Scan for the cell matching the given text and deliver its (X, Y) coordinate at center. 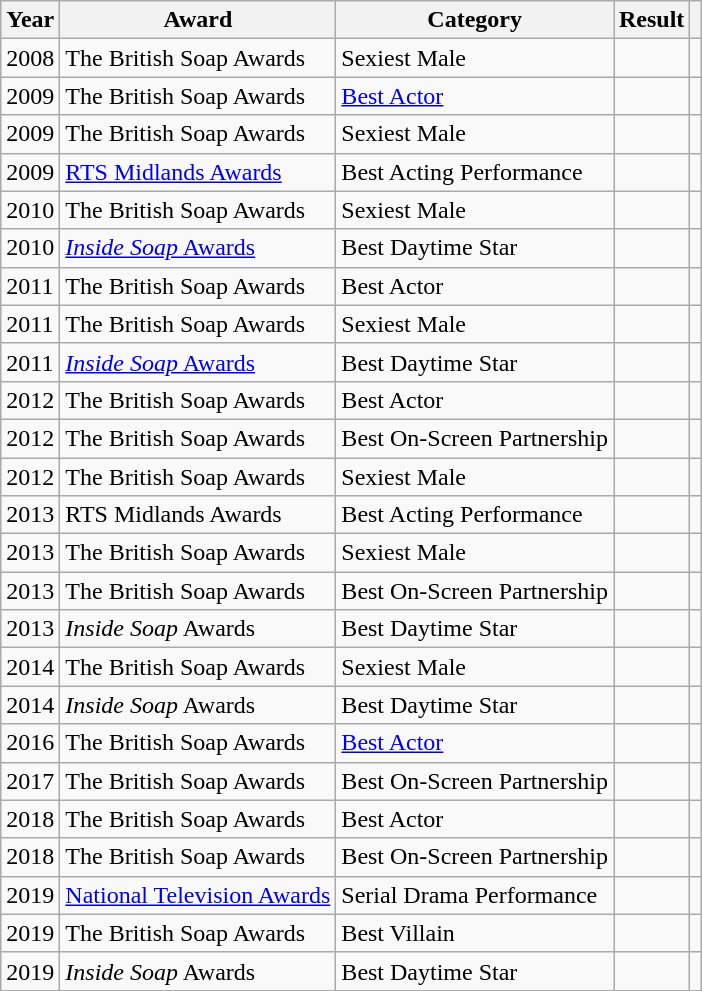
Serial Drama Performance (475, 895)
Result (652, 20)
2008 (30, 58)
Best Villain (475, 933)
Award (198, 20)
2017 (30, 781)
Category (475, 20)
2016 (30, 743)
National Television Awards (198, 895)
Year (30, 20)
